Detect which cell encompasses the target text, then output its [X, Y] center coordinate. 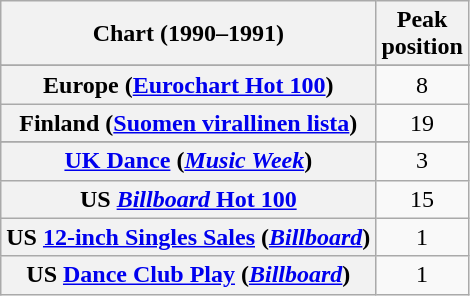
Europe (Eurochart Hot 100) [188, 85]
Chart (1990–1991) [188, 34]
US Billboard Hot 100 [188, 199]
UK Dance (Music Week) [188, 161]
US Dance Club Play (Billboard) [188, 275]
8 [422, 85]
US 12-inch Singles Sales (Billboard) [188, 237]
19 [422, 123]
Peakposition [422, 34]
15 [422, 199]
Finland (Suomen virallinen lista) [188, 123]
3 [422, 161]
